Pinpoint the cell where the given text exists, returning its [X, Y] midpoint coordinate. 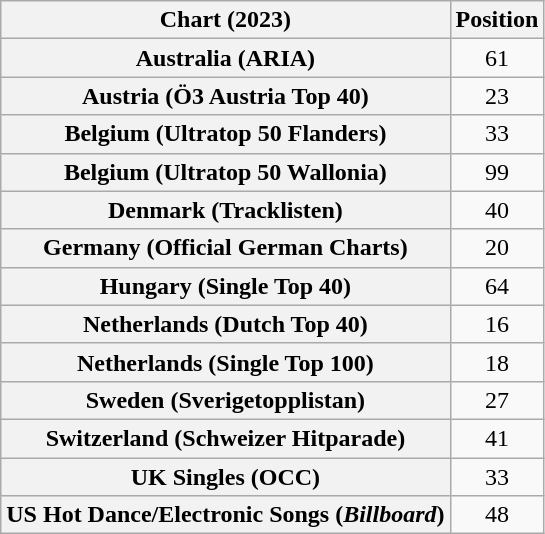
20 [497, 248]
Australia (ARIA) [226, 58]
16 [497, 324]
Sweden (Sverigetopplistan) [226, 400]
27 [497, 400]
Germany (Official German Charts) [226, 248]
40 [497, 210]
99 [497, 172]
41 [497, 438]
Belgium (Ultratop 50 Wallonia) [226, 172]
23 [497, 96]
Netherlands (Single Top 100) [226, 362]
Denmark (Tracklisten) [226, 210]
Position [497, 20]
Belgium (Ultratop 50 Flanders) [226, 134]
Hungary (Single Top 40) [226, 286]
Austria (Ö3 Austria Top 40) [226, 96]
UK Singles (OCC) [226, 477]
64 [497, 286]
Netherlands (Dutch Top 40) [226, 324]
18 [497, 362]
Chart (2023) [226, 20]
48 [497, 515]
Switzerland (Schweizer Hitparade) [226, 438]
61 [497, 58]
US Hot Dance/Electronic Songs (Billboard) [226, 515]
